Provide the (x, y) coordinate of the cell's center where the given text is located.  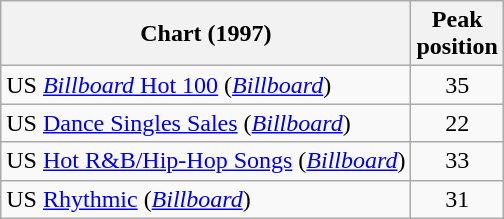
35 (457, 85)
22 (457, 123)
US Rhythmic (Billboard) (206, 199)
US Dance Singles Sales (Billboard) (206, 123)
Chart (1997) (206, 34)
US Billboard Hot 100 (Billboard) (206, 85)
33 (457, 161)
US Hot R&B/Hip-Hop Songs (Billboard) (206, 161)
Peakposition (457, 34)
31 (457, 199)
